Search for the cell housing the specified text and yield its (x, y) center coordinate. 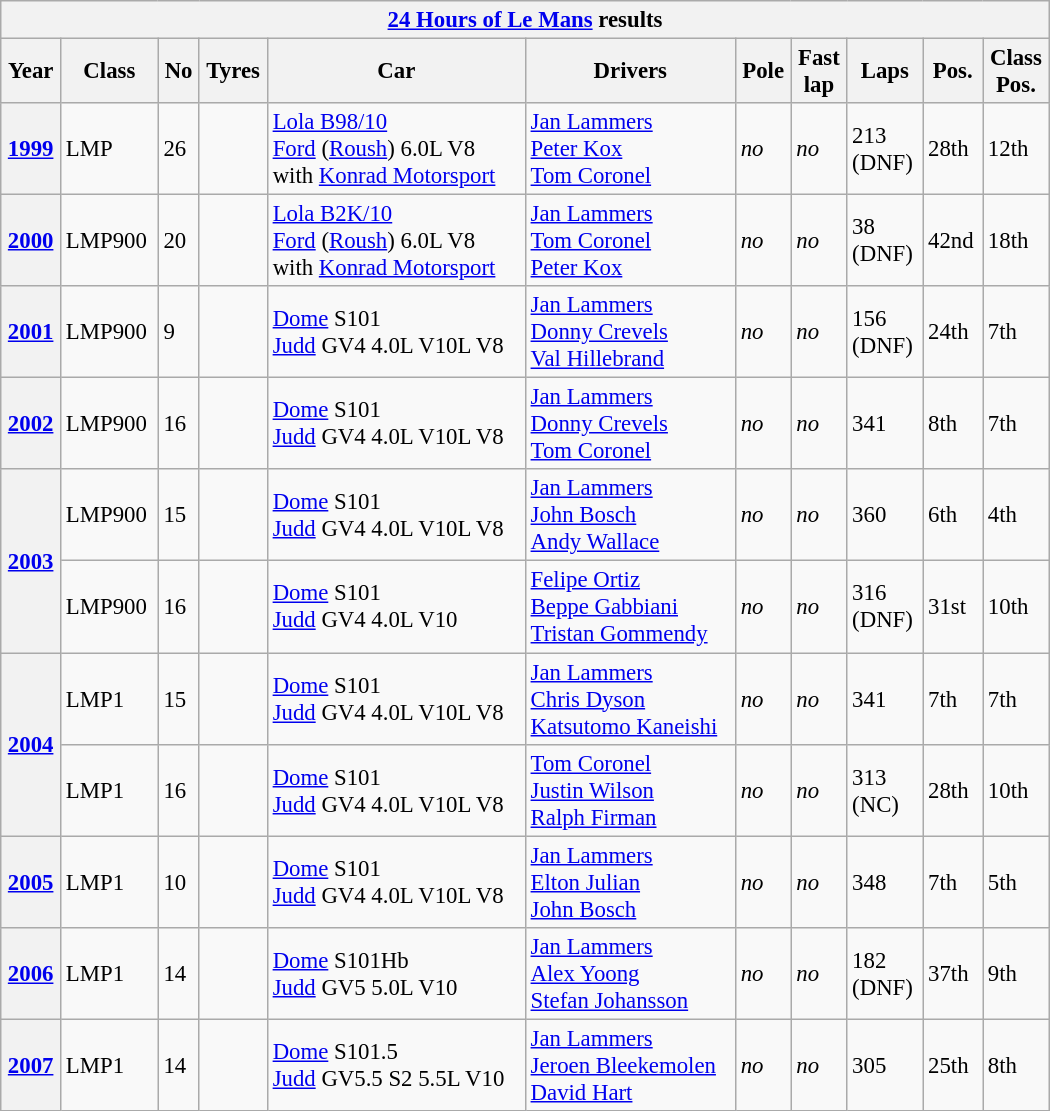
12th (1016, 149)
24th (953, 332)
37th (953, 973)
Jan Lammers Donny Crevels Val Hillebrand (630, 332)
20 (178, 241)
2000 (31, 241)
316 (DNF) (885, 607)
Class (110, 72)
Lola B2K/10 Ford (Roush) 6.0L V8 with Konrad Motorsport (396, 241)
Tyres (233, 72)
156 (DNF) (885, 332)
38 (DNF) (885, 241)
31st (953, 607)
2007 (31, 1065)
Jan Lammers Elton Julian John Bosch (630, 882)
305 (885, 1065)
Dome S101.5 Judd GV5.5 S2 5.5L V10 (396, 1065)
Year (31, 72)
Fastlap (819, 72)
Lola B98/10 Ford (Roush) 6.0L V8 with Konrad Motorsport (396, 149)
Car (396, 72)
2003 (31, 562)
Laps (885, 72)
Dome S101 Judd GV4 4.0L V10 (396, 607)
182 (DNF) (885, 973)
Pos. (953, 72)
Tom Coronel Justin Wilson Ralph Firman (630, 790)
5th (1016, 882)
213 (DNF) (885, 149)
Pole (763, 72)
Dome S101Hb Judd GV5 5.0L V10 (396, 973)
2006 (31, 973)
18th (1016, 241)
9 (178, 332)
1999 (31, 149)
Drivers (630, 72)
Felipe Ortiz Beppe Gabbiani Tristan Gommendy (630, 607)
42nd (953, 241)
2001 (31, 332)
2004 (31, 744)
313 (NC) (885, 790)
Jan Lammers Alex Yoong Stefan Johansson (630, 973)
No (178, 72)
26 (178, 149)
Jan Lammers John Bosch Andy Wallace (630, 516)
Jan Lammers Peter Kox Tom Coronel (630, 149)
24 Hours of Le Mans results (525, 20)
Jan Lammers Chris Dyson Katsutomo Kaneishi (630, 699)
Jan Lammers Donny Crevels Tom Coronel (630, 424)
LMP (110, 149)
4th (1016, 516)
2002 (31, 424)
2005 (31, 882)
ClassPos. (1016, 72)
360 (885, 516)
9th (1016, 973)
6th (953, 516)
10 (178, 882)
348 (885, 882)
Jan Lammers Jeroen Bleekemolen David Hart (630, 1065)
Jan Lammers Tom Coronel Peter Kox (630, 241)
25th (953, 1065)
